Provide the (x, y) coordinate of the cell's center where the given text is located.  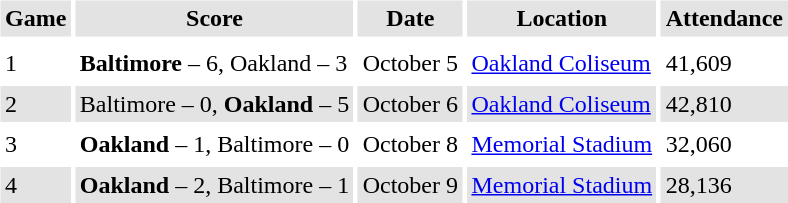
Oakland – 1, Baltimore – 0 (214, 144)
28,136 (724, 185)
2 (35, 104)
Baltimore – 6, Oakland – 3 (214, 64)
Score (214, 18)
October 6 (410, 104)
Date (410, 18)
3 (35, 144)
42,810 (724, 104)
Attendance (724, 18)
October 8 (410, 144)
Baltimore – 0, Oakland – 5 (214, 104)
Game (35, 18)
October 5 (410, 64)
Location (562, 18)
32,060 (724, 144)
1 (35, 64)
4 (35, 185)
October 9 (410, 185)
41,609 (724, 64)
Oakland – 2, Baltimore – 1 (214, 185)
